Output the [X, Y] coordinate of the center of the cell containing the given text.  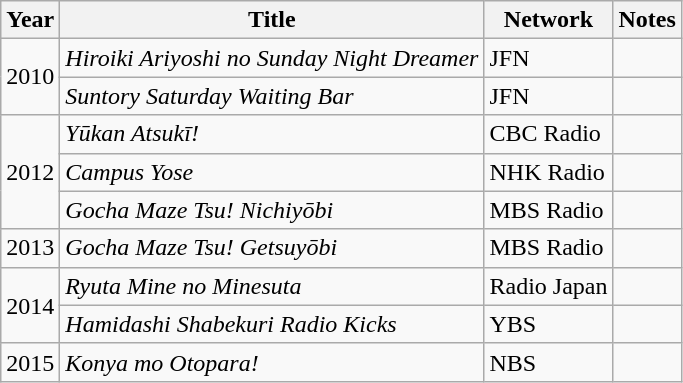
Campus Yose [272, 172]
Gocha Maze Tsu! Getsuyōbi [272, 248]
NHK Radio [548, 172]
Konya mo Otopara! [272, 362]
Network [548, 20]
2012 [30, 172]
Hamidashi Shabekuri Radio Kicks [272, 324]
Yūkan Atsukī! [272, 134]
NBS [548, 362]
Radio Japan [548, 286]
Hiroiki Ariyoshi no Sunday Night Dreamer [272, 58]
Notes [647, 20]
CBC Radio [548, 134]
2014 [30, 305]
2010 [30, 77]
2013 [30, 248]
Year [30, 20]
Suntory Saturday Waiting Bar [272, 96]
Title [272, 20]
Ryuta Mine no Minesuta [272, 286]
YBS [548, 324]
2015 [30, 362]
Gocha Maze Tsu! Nichiyōbi [272, 210]
